Identify which cell holds the provided text, then report its [x, y] central coordinate. 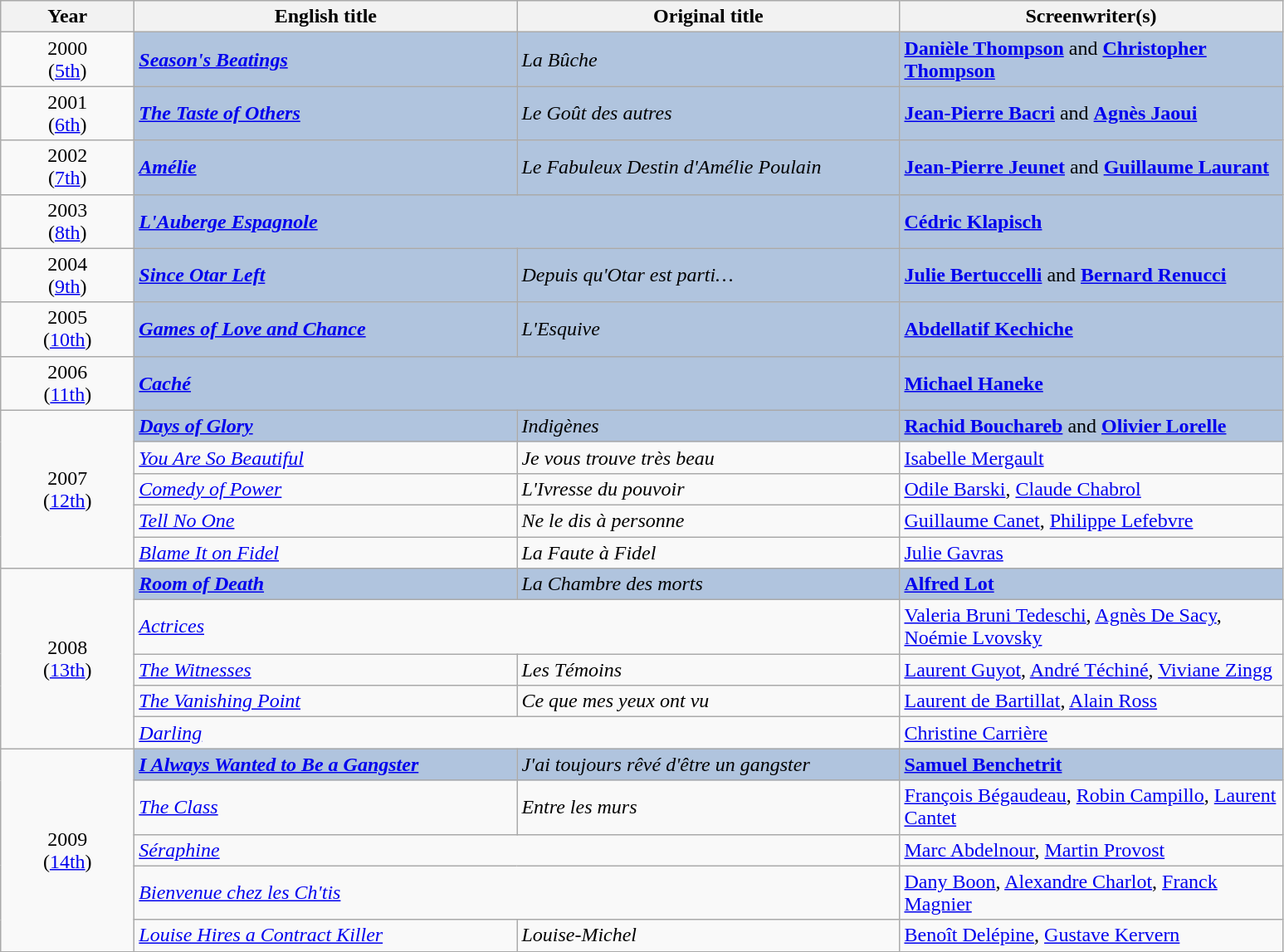
Julie Gavras [1091, 552]
Le Goût des autres [709, 113]
La Bûche [709, 60]
J'ai toujours rêvé d'être un gangster [709, 764]
Days of Glory [325, 426]
Room of Death [325, 584]
Season's Beatings [325, 60]
Cédric Klapisch [1091, 221]
Actrices [517, 627]
Caché [517, 383]
La Faute à Fidel [709, 552]
Amélie [325, 168]
I Always Wanted to Be a Gangster [325, 764]
Jean-Pierre Bacri and Agnès Jaoui [1091, 113]
Je vous trouve très beau [709, 457]
The Taste of Others [325, 113]
Samuel Benchetrit [1091, 764]
Depuis qu'Otar est parti… [709, 276]
Tell No One [325, 520]
L'Ivresse du pouvoir [709, 489]
Benoît Delépine, Gustave Kervern [1091, 935]
Indigènes [709, 426]
L'Auberge Espagnole [517, 221]
2006(11th) [68, 383]
Since Otar Left [325, 276]
Dany Boon, Alexandre Charlot, Franck Magnier [1091, 893]
Séraphine [517, 850]
2002(7th) [68, 168]
Guillaume Canet, Philippe Lefebvre [1091, 520]
Games of Love and Chance [325, 329]
Isabelle Mergault [1091, 457]
Jean-Pierre Jeunet and Guillaume Laurant [1091, 168]
Louise Hires a Contract Killer [325, 935]
You Are So Beautiful [325, 457]
Ce que mes yeux ont vu [709, 701]
Abdellatif Kechiche [1091, 329]
Danièle Thompson and Christopher Thompson [1091, 60]
Screenwriter(s) [1091, 17]
Year [68, 17]
Odile Barski, Claude Chabrol [1091, 489]
Christine Carrière [1091, 733]
Comedy of Power [325, 489]
Le Fabuleux Destin d'Amélie Poulain [709, 168]
Blame It on Fidel [325, 552]
2008(13th) [68, 659]
The Witnesses [325, 670]
Laurent Guyot, André Téchiné, Viviane Zingg [1091, 670]
2000(5th) [68, 60]
2005(10th) [68, 329]
Bienvenue chez les Ch'tis [517, 893]
2009(14th) [68, 850]
Laurent de Bartillat, Alain Ross [1091, 701]
La Chambre des morts [709, 584]
Rachid Bouchareb and Olivier Lorelle [1091, 426]
2007(12th) [68, 489]
2003(8th) [68, 221]
Les Témoins [709, 670]
Alfred Lot [1091, 584]
2004(9th) [68, 276]
2001(6th) [68, 113]
Darling [517, 733]
The Class [325, 807]
Marc Abdelnour, Martin Provost [1091, 850]
Louise-Michel [709, 935]
Entre les murs [709, 807]
Valeria Bruni Tedeschi, Agnès De Sacy, Noémie Lvovsky [1091, 627]
English title [325, 17]
François Bégaudeau, Robin Campillo, Laurent Cantet [1091, 807]
Michael Haneke [1091, 383]
The Vanishing Point [325, 701]
Ne le dis à personne [709, 520]
Julie Bertuccelli and Bernard Renucci [1091, 276]
Original title [709, 17]
L'Esquive [709, 329]
